Scan for the cell matching the given text and deliver its [X, Y] coordinate at center. 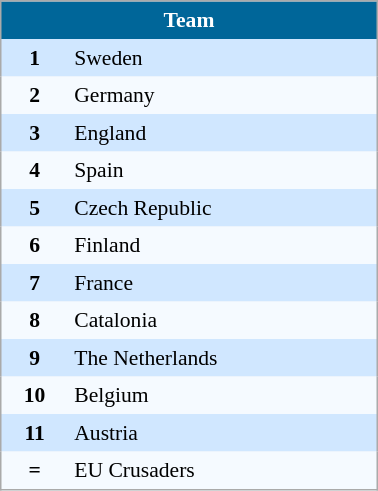
Sweden [223, 58]
8 [34, 321]
Spain [223, 171]
France [223, 283]
5 [34, 208]
9 [34, 358]
Czech Republic [223, 208]
Germany [223, 95]
7 [34, 283]
1 [34, 58]
EU Crusaders [223, 471]
4 [34, 171]
Belgium [223, 395]
Austria [223, 433]
The Netherlands [223, 358]
Team [189, 20]
6 [34, 245]
Catalonia [223, 321]
2 [34, 95]
3 [34, 133]
10 [34, 395]
England [223, 133]
Finland [223, 245]
11 [34, 433]
= [34, 471]
